Detect which cell encompasses the target text, then output its [X, Y] center coordinate. 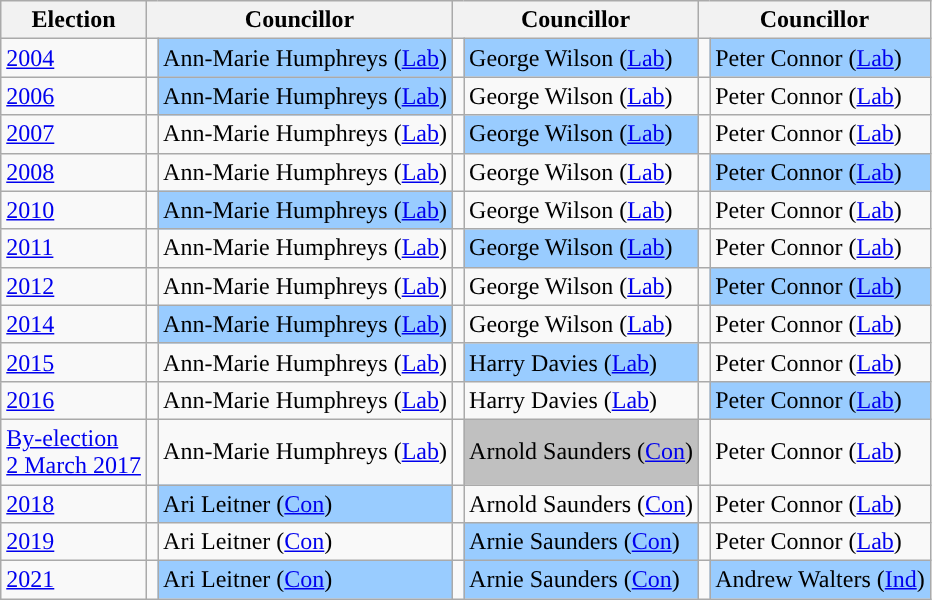
2014 [74, 324]
2008 [74, 172]
2011 [74, 248]
2006 [74, 96]
2012 [74, 286]
2015 [74, 362]
2021 [74, 580]
Andrew Walters (Ind) [820, 580]
2016 [74, 400]
2010 [74, 210]
2004 [74, 58]
2007 [74, 134]
By-election2 March 2017 [74, 452]
2018 [74, 503]
Election [74, 20]
2019 [74, 542]
